For the text-containing cell, return its midpoint in (X, Y) coordinate format. 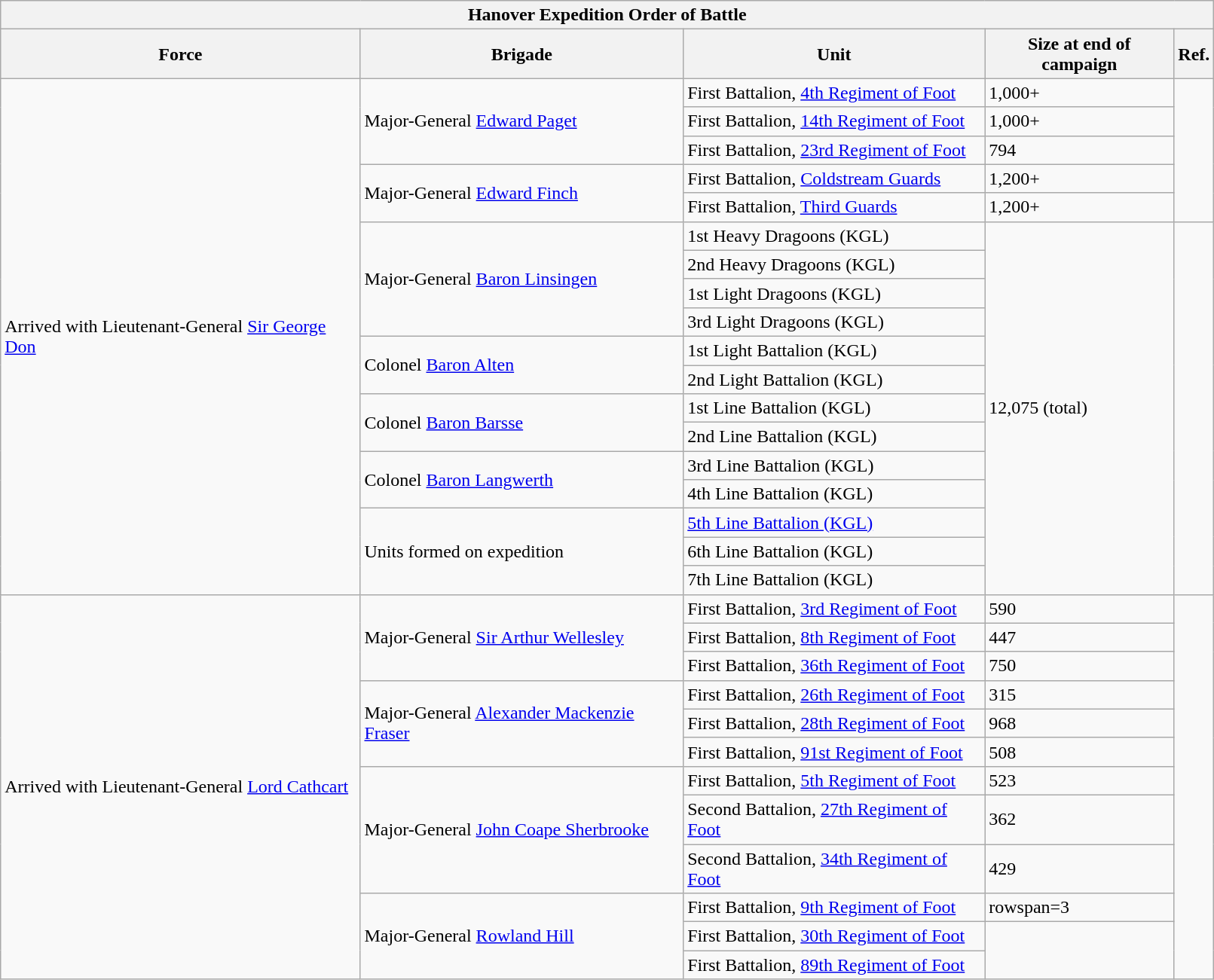
Second Battalion, 27th Regiment of Foot (834, 820)
1st Light Battalion (KGL) (834, 350)
7th Line Battalion (KGL) (834, 580)
First Battalion, 36th Regiment of Foot (834, 666)
Unit (834, 54)
1st Line Battalion (KGL) (834, 408)
Colonel Baron Alten (521, 365)
Major-General Edward Finch (521, 193)
590 (1079, 609)
Major-General Sir Arthur Wellesley (521, 637)
3rd Light Dragoons (KGL) (834, 322)
First Battalion, 30th Regiment of Foot (834, 936)
5th Line Battalion (KGL) (834, 523)
First Battalion, 28th Regiment of Foot (834, 723)
794 (1079, 150)
First Battalion, Coldstream Guards (834, 179)
Force (181, 54)
Hanover Expedition Order of Battle (607, 15)
1st Heavy Dragoons (KGL) (834, 236)
315 (1079, 695)
First Battalion, 3rd Regiment of Foot (834, 609)
2nd Heavy Dragoons (KGL) (834, 264)
First Battalion, 14th Regiment of Foot (834, 121)
447 (1079, 637)
First Battalion, 4th Regiment of Foot (834, 93)
4th Line Battalion (KGL) (834, 494)
Units formed on expedition (521, 551)
rowspan=3 (1079, 908)
First Battalion, 8th Regiment of Foot (834, 637)
362 (1079, 820)
1st Light Dragoons (KGL) (834, 293)
968 (1079, 723)
508 (1079, 752)
First Battalion, Third Guards (834, 207)
Major-General Rowland Hill (521, 936)
Size at end of campaign (1079, 54)
Major-General Edward Paget (521, 121)
First Battalion, 9th Regiment of Foot (834, 908)
First Battalion, 23rd Regiment of Foot (834, 150)
First Battalion, 5th Regiment of Foot (834, 780)
Second Battalion, 34th Regiment of Foot (834, 868)
Major-General Alexander Mackenzie Fraser (521, 723)
12,075 (total) (1079, 408)
Ref. (1194, 54)
2nd Line Battalion (KGL) (834, 437)
Colonel Baron Langwerth (521, 480)
Major-General John Coape Sherbrooke (521, 829)
750 (1079, 666)
2nd Light Battalion (KGL) (834, 379)
3rd Line Battalion (KGL) (834, 466)
523 (1079, 780)
Brigade (521, 54)
First Battalion, 89th Regiment of Foot (834, 965)
First Battalion, 91st Regiment of Foot (834, 752)
Major-General Baron Linsingen (521, 279)
6th Line Battalion (KGL) (834, 551)
Colonel Baron Barsse (521, 423)
429 (1079, 868)
Arrived with Lieutenant-General Lord Cathcart (181, 786)
Arrived with Lieutenant-General Sir George Don (181, 336)
First Battalion, 26th Regiment of Foot (834, 695)
